From the cell containing the given text, extract its center point as [x, y] coordinate. 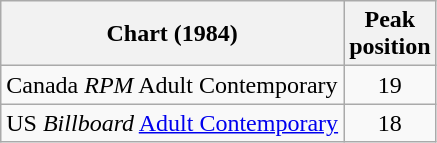
Chart (1984) [172, 34]
18 [390, 123]
Canada RPM Adult Contemporary [172, 85]
Peakposition [390, 34]
19 [390, 85]
US Billboard Adult Contemporary [172, 123]
